For the text-containing cell, return its midpoint in (X, Y) coordinate format. 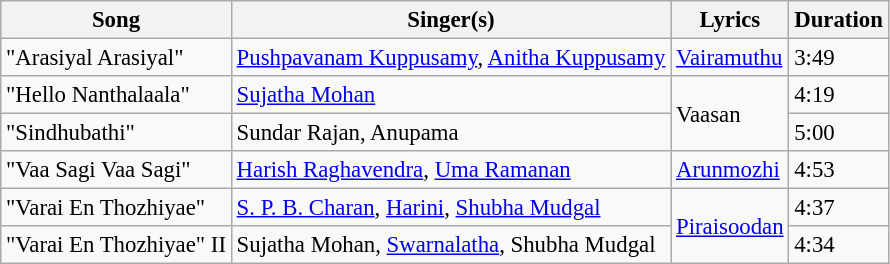
Piraisoodan (730, 226)
Sujatha Mohan (450, 95)
"Varai En Thozhiyae" (116, 208)
Duration (838, 20)
Harish Raghavendra, Uma Ramanan (450, 170)
4:19 (838, 95)
"Sindhubathi" (116, 133)
"Vaa Sagi Vaa Sagi" (116, 170)
4:53 (838, 170)
Vaasan (730, 114)
Pushpavanam Kuppusamy, Anitha Kuppusamy (450, 58)
5:00 (838, 133)
Song (116, 20)
"Hello Nanthalaala" (116, 95)
"Varai En Thozhiyae" II (116, 245)
Singer(s) (450, 20)
Arunmozhi (730, 170)
4:37 (838, 208)
Lyrics (730, 20)
3:49 (838, 58)
Sujatha Mohan, Swarnalatha, Shubha Mudgal (450, 245)
S. P. B. Charan, Harini, Shubha Mudgal (450, 208)
Vairamuthu (730, 58)
4:34 (838, 245)
Sundar Rajan, Anupama (450, 133)
"Arasiyal Arasiyal" (116, 58)
